Extract the [x, y] coordinate from the center of the cell holding the provided text.  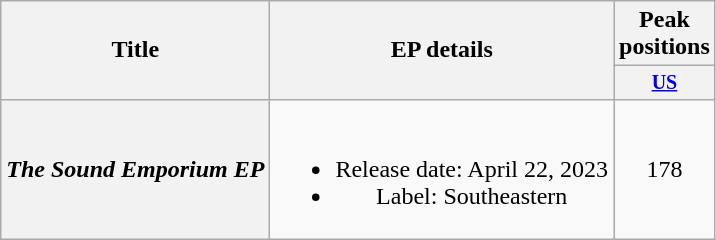
EP details [442, 50]
Release date: April 22, 2023Label: Southeastern [442, 169]
US [665, 82]
The Sound Emporium EP [136, 169]
178 [665, 169]
Title [136, 50]
Peak positions [665, 34]
